Determine the (x, y) coordinate at the center of the cell enclosing the given text.  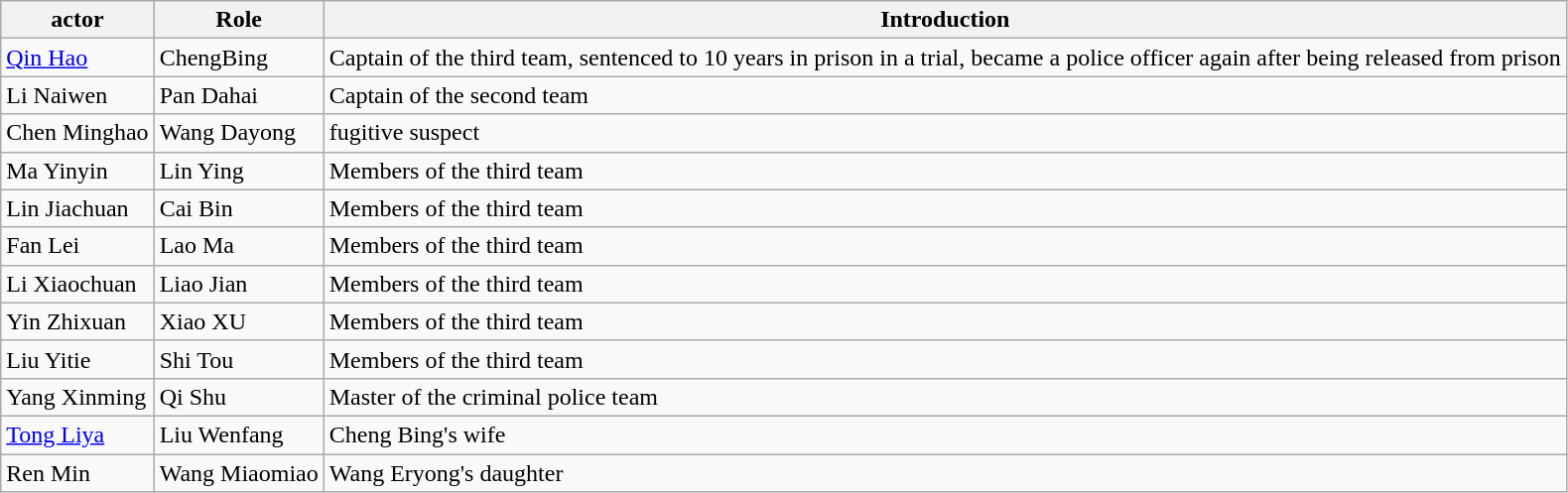
Chen Minghao (77, 133)
Fan Lei (77, 246)
Captain of the second team (945, 95)
Cheng Bing's wife (945, 434)
Shi Tou (238, 359)
Lin Jiachuan (77, 208)
Li Xiaochuan (77, 284)
Cai Bin (238, 208)
Qin Hao (77, 58)
Wang Miaomiao (238, 473)
Introduction (945, 20)
fugitive suspect (945, 133)
Liao Jian (238, 284)
Master of the criminal police team (945, 397)
Wang Eryong's daughter (945, 473)
Xiao XU (238, 321)
actor (77, 20)
Captain of the third team, sentenced to 10 years in prison in a trial, became a police officer again after being released from prison (945, 58)
Wang Dayong (238, 133)
Li Naiwen (77, 95)
Liu Wenfang (238, 434)
Yin Zhixuan (77, 321)
Ma Yinyin (77, 171)
ChengBing (238, 58)
Lin Ying (238, 171)
Lao Ma (238, 246)
Pan Dahai (238, 95)
Tong Liya (77, 434)
Ren Min (77, 473)
Qi Shu (238, 397)
Role (238, 20)
Liu Yitie (77, 359)
Yang Xinming (77, 397)
